Scan for the cell matching the given text and deliver its (X, Y) coordinate at center. 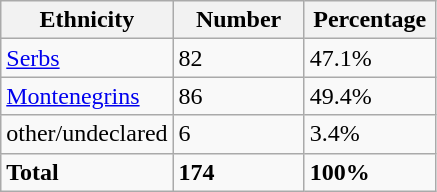
174 (238, 172)
3.4% (370, 134)
Percentage (370, 20)
86 (238, 96)
6 (238, 134)
Total (87, 172)
Number (238, 20)
Montenegrins (87, 96)
Ethnicity (87, 20)
100% (370, 172)
Serbs (87, 58)
other/undeclared (87, 134)
49.4% (370, 96)
47.1% (370, 58)
82 (238, 58)
